Scan for the cell matching the given text and deliver its (X, Y) coordinate at center. 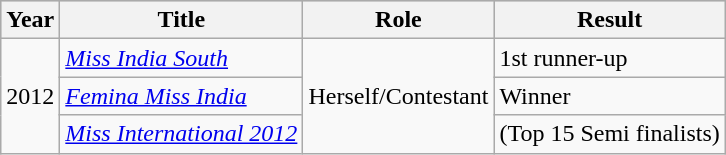
Winner (610, 96)
1st runner-up (610, 58)
Role (398, 20)
Year (30, 20)
2012 (30, 96)
Miss India South (182, 58)
Title (182, 20)
Herself/Contestant (398, 96)
Miss International 2012 (182, 134)
(Top 15 Semi finalists) (610, 134)
Femina Miss India (182, 96)
Result (610, 20)
